Determine the (x, y) coordinate at the center of the cell enclosing the given text.  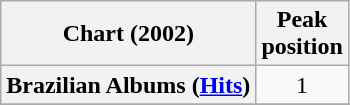
Brazilian Albums (Hits) (128, 85)
Chart (2002) (128, 34)
Peakposition (302, 34)
1 (302, 85)
